Scan for the cell matching the given text and deliver its [X, Y] coordinate at center. 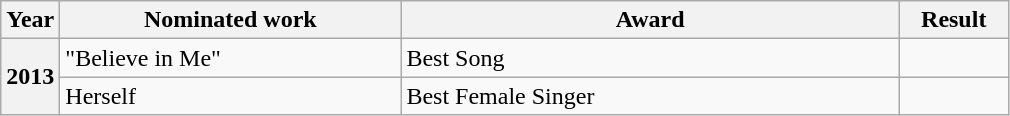
Award [650, 20]
Herself [230, 96]
Best Female Singer [650, 96]
Best Song [650, 58]
Nominated work [230, 20]
2013 [30, 77]
Year [30, 20]
"Believe in Me" [230, 58]
Result [954, 20]
